Identify which cell holds the provided text, then report its (x, y) central coordinate. 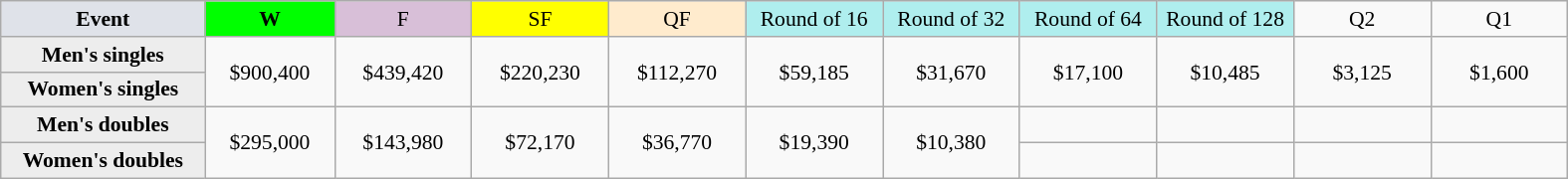
$112,270 (677, 72)
Women's doubles (104, 161)
QF (677, 19)
$72,170 (541, 143)
$439,420 (403, 72)
$19,390 (814, 143)
Round of 16 (814, 19)
$10,380 (951, 143)
Men's doubles (104, 125)
$3,125 (1362, 72)
$143,980 (403, 143)
Women's singles (104, 89)
Round of 128 (1226, 19)
Men's singles (104, 55)
Q2 (1362, 19)
Round of 64 (1088, 19)
$10,485 (1226, 72)
$295,000 (270, 143)
Round of 32 (951, 19)
$36,770 (677, 143)
W (270, 19)
Q1 (1499, 19)
SF (541, 19)
$31,670 (951, 72)
$900,400 (270, 72)
$59,185 (814, 72)
$220,230 (541, 72)
$17,100 (1088, 72)
Event (104, 19)
F (403, 19)
$1,600 (1499, 72)
